Return the [X, Y] coordinate for the center point of the cell that contains the specified text.  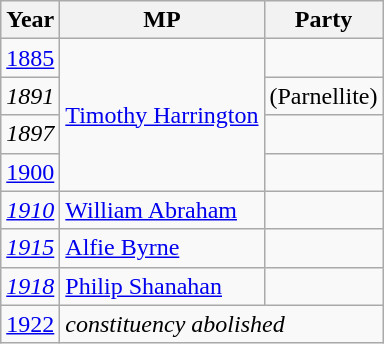
Timothy Harrington [162, 115]
1885 [30, 58]
1918 [30, 286]
1922 [30, 324]
MP [162, 20]
(Parnellite) [324, 96]
Year [30, 20]
1900 [30, 172]
William Abraham [162, 210]
Party [324, 20]
1910 [30, 210]
constituency abolished [222, 324]
Alfie Byrne [162, 248]
1897 [30, 134]
1891 [30, 96]
1915 [30, 248]
Philip Shanahan [162, 286]
